Extract the (X, Y) coordinate from the center of the cell holding the provided text.  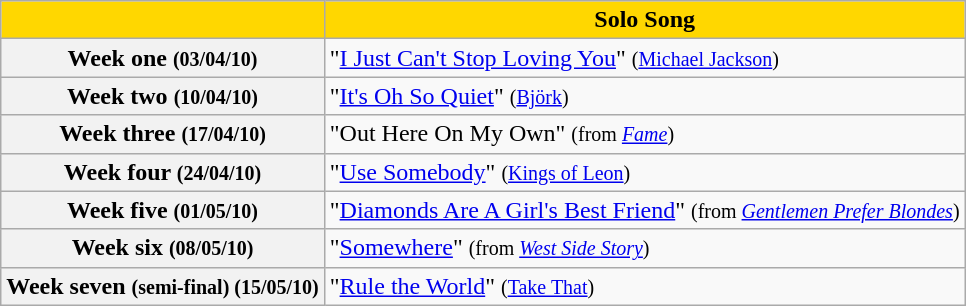
Week seven (semi-final) (15/05/10) (163, 286)
"It's Oh So Quiet" (Björk) (644, 96)
"Diamonds Are A Girl's Best Friend" (from Gentlemen Prefer Blondes) (644, 210)
Week five (01/05/10) (163, 210)
"Somewhere" (from West Side Story) (644, 248)
Week four (24/04/10) (163, 172)
Week one (03/04/10) (163, 58)
Solo Song (644, 20)
Week six (08/05/10) (163, 248)
"Use Somebody" (Kings of Leon) (644, 172)
"Rule the World" (Take That) (644, 286)
Week three (17/04/10) (163, 134)
"I Just Can't Stop Loving You" (Michael Jackson) (644, 58)
Week two (10/04/10) (163, 96)
"Out Here On My Own" (from Fame) (644, 134)
